Search for the cell housing the specified text and yield its [x, y] center coordinate. 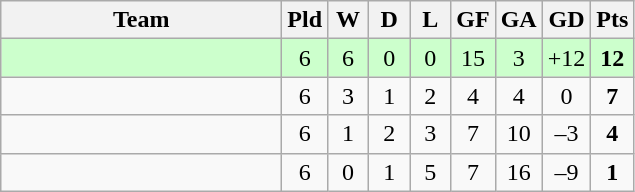
10 [518, 134]
–3 [566, 134]
GD [566, 20]
GF [473, 20]
16 [518, 172]
GA [518, 20]
Pld [305, 20]
D [390, 20]
15 [473, 58]
W [348, 20]
+12 [566, 58]
–9 [566, 172]
5 [430, 172]
12 [612, 58]
Team [142, 20]
L [430, 20]
Pts [612, 20]
